Provide the [X, Y] coordinate of the cell's center where the given text is located.  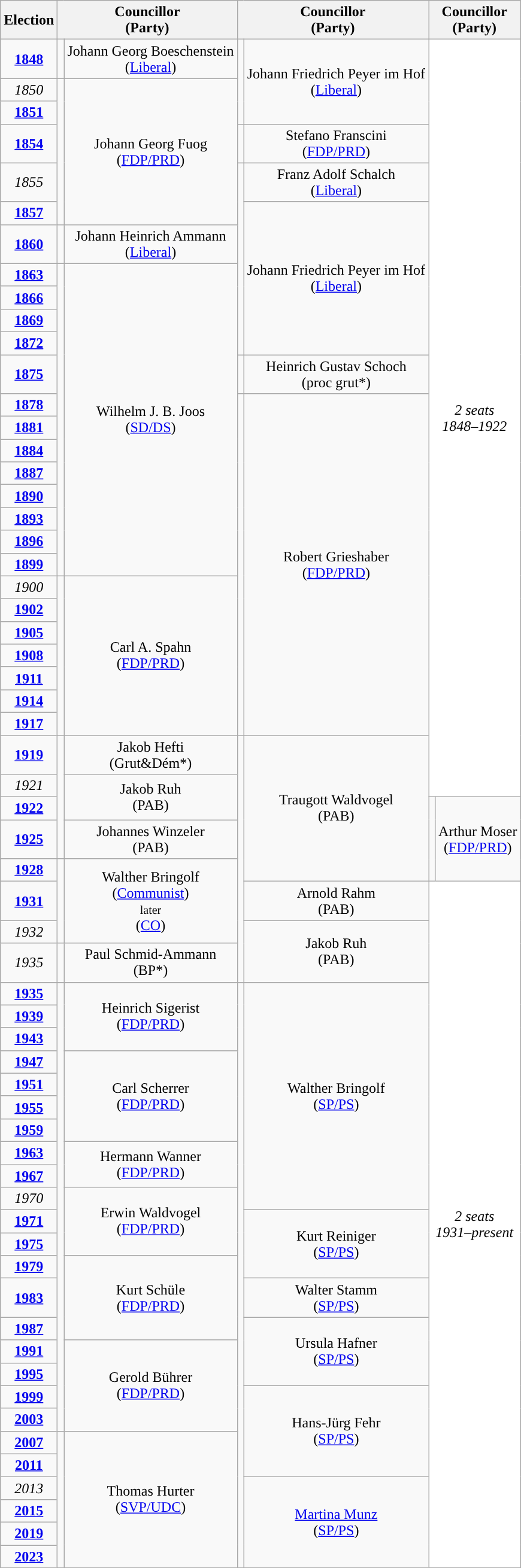
1987 [29, 1329]
Franz Adolf Schalch(Liberal) [336, 182]
1991 [29, 1351]
1979 [29, 1267]
Heinrich Sigerist(FDP/PRD) [151, 1016]
1928 [29, 870]
Carl A. Spahn(FDP/PRD) [151, 655]
Traugott Waldvogel(PAB) [336, 808]
1863 [29, 275]
1999 [29, 1397]
1878 [29, 405]
1963 [29, 1153]
Ursula Hafner(SP/PS) [336, 1351]
1887 [29, 473]
1947 [29, 1062]
Arthur Moser(FDP/PRD) [478, 839]
Kurt Schüle(FDP/PRD) [151, 1297]
Thomas Hurter(SVP/UDC) [151, 1499]
1851 [29, 113]
1884 [29, 451]
Hans-Jürg Fehr(SP/PS) [336, 1431]
Robert Grieshaber(FDP/PRD) [336, 565]
Heinrich Gustav Schoch(proc grut*) [336, 373]
Walter Stamm(SP/PS) [336, 1297]
1931 [29, 901]
1939 [29, 1016]
1875 [29, 373]
1866 [29, 297]
1914 [29, 701]
1911 [29, 678]
Carl Scherrer(FDP/PRD) [151, 1096]
1970 [29, 1199]
2019 [29, 1533]
Stefano Franscini(FDP/PRD) [336, 144]
1995 [29, 1374]
1900 [29, 587]
Martina Munz(SP/PS) [336, 1522]
1881 [29, 428]
Arnold Rahm(PAB) [336, 901]
1860 [29, 244]
2023 [29, 1557]
1872 [29, 343]
Jakob Hefti(Grut&Dém*) [151, 754]
1971 [29, 1221]
1848 [29, 59]
1943 [29, 1039]
1857 [29, 213]
Erwin Waldvogel(FDP/PRD) [151, 1221]
1932 [29, 932]
2011 [29, 1465]
Johann Georg Boeschenstein(Liberal) [151, 59]
1959 [29, 1130]
2013 [29, 1488]
2 seats1848–1922 [474, 418]
1850 [29, 90]
Wilhelm J. B. Joos(SD/DS) [151, 420]
Kurt Reiniger(SP/PS) [336, 1244]
1905 [29, 633]
1919 [29, 754]
1975 [29, 1244]
Walther Bringolf(Communist)later(CO) [151, 901]
1855 [29, 182]
Gerold Bührer(FDP/PRD) [151, 1385]
Hermann Wanner(FDP/PRD) [151, 1164]
1921 [29, 786]
1908 [29, 655]
1983 [29, 1297]
2015 [29, 1511]
1955 [29, 1107]
1896 [29, 542]
1925 [29, 839]
Election [29, 20]
1967 [29, 1176]
1869 [29, 320]
1902 [29, 610]
1922 [29, 809]
1951 [29, 1084]
Johannes Winzeler(PAB) [151, 839]
1854 [29, 144]
1893 [29, 519]
2007 [29, 1442]
2 seats1931–present [474, 1224]
Johann Heinrich Ammann(Liberal) [151, 244]
Walther Bringolf(SP/PS) [336, 1096]
1890 [29, 496]
1917 [29, 724]
Paul Schmid-Ammann(BP*) [151, 962]
2003 [29, 1420]
1899 [29, 564]
Johann Georg Fuog(FDP/PRD) [151, 151]
